Search for the cell housing the specified text and yield its (X, Y) center coordinate. 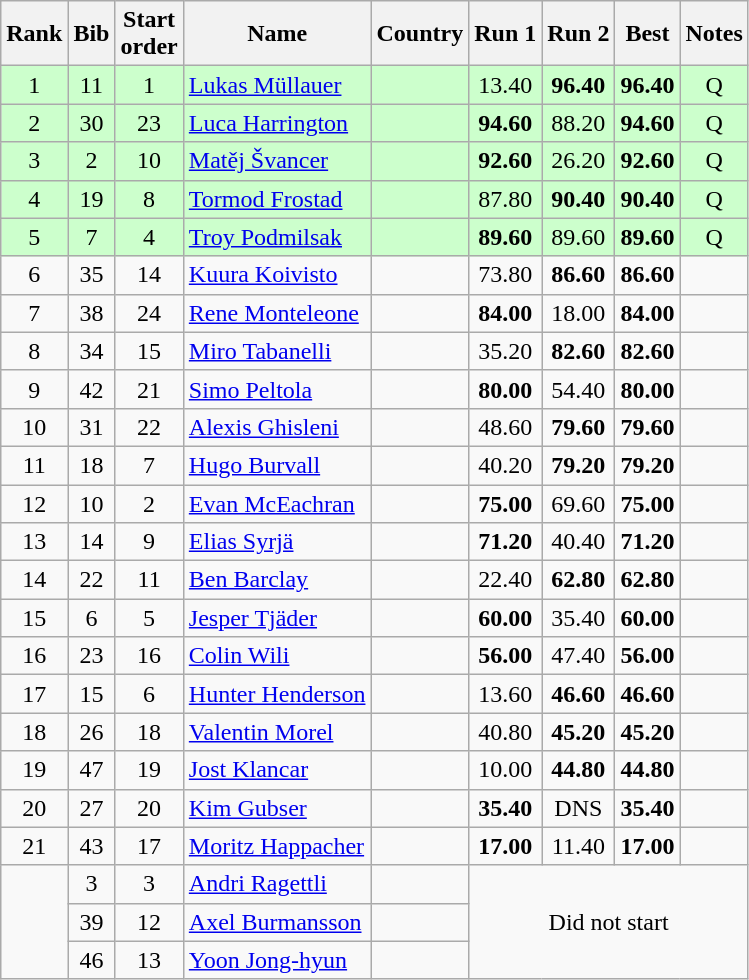
Rene Monteleone (277, 313)
69.60 (578, 503)
47 (92, 770)
Evan McEachran (277, 503)
26 (92, 732)
26.20 (578, 161)
Run 2 (578, 34)
10.00 (506, 770)
Hunter Henderson (277, 694)
Troy Podmilsak (277, 237)
Miro Tabanelli (277, 351)
40.80 (506, 732)
48.60 (506, 427)
Alexis Ghisleni (277, 427)
34 (92, 351)
Run 1 (506, 34)
Kim Gubser (277, 808)
42 (92, 389)
Moritz Happacher (277, 846)
47.40 (578, 656)
Startorder (149, 34)
Axel Burmansson (277, 922)
35.20 (506, 351)
Matěj Švancer (277, 161)
Notes (714, 34)
DNS (578, 808)
38 (92, 313)
Elias Syrjä (277, 542)
Yoon Jong-hyun (277, 960)
Did not start (609, 922)
13.60 (506, 694)
22.40 (506, 580)
43 (92, 846)
35 (92, 275)
Tormod Frostad (277, 199)
88.20 (578, 123)
40.20 (506, 465)
Simo Peltola (277, 389)
Ben Barclay (277, 580)
Bib (92, 34)
Valentin Morel (277, 732)
87.80 (506, 199)
Country (420, 34)
24 (149, 313)
Best (648, 34)
27 (92, 808)
11.40 (578, 846)
54.40 (578, 389)
73.80 (506, 275)
Hugo Burvall (277, 465)
31 (92, 427)
Colin Wili (277, 656)
13.40 (506, 85)
Lukas Müllauer (277, 85)
Jost Klancar (277, 770)
18.00 (578, 313)
40.40 (578, 542)
Jesper Tjäder (277, 618)
Name (277, 34)
Rank (34, 34)
Andri Ragettli (277, 884)
39 (92, 922)
Kuura Koivisto (277, 275)
Luca Harrington (277, 123)
30 (92, 123)
46 (92, 960)
